Pinpoint the cell where the given text exists, returning its [x, y] midpoint coordinate. 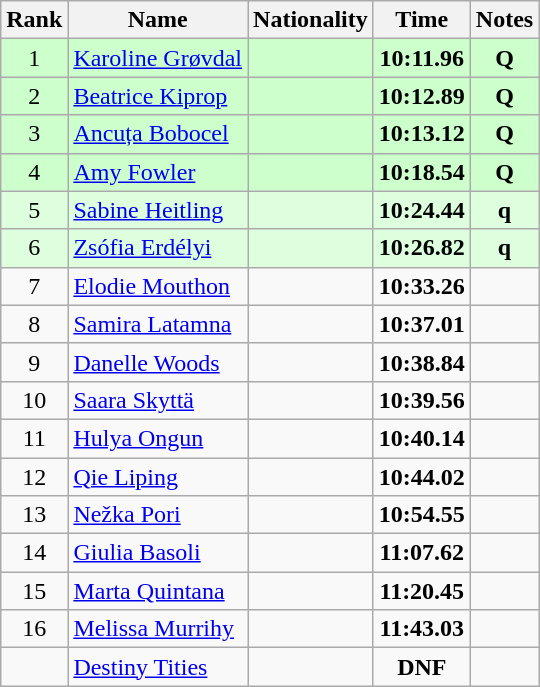
10:11.96 [422, 58]
2 [34, 96]
11 [34, 438]
3 [34, 134]
Giulia Basoli [158, 553]
11:07.62 [422, 553]
Nežka Pori [158, 515]
1 [34, 58]
Zsófia Erdélyi [158, 248]
Ancuța Bobocel [158, 134]
Qie Liping [158, 477]
Destiny Tities [158, 667]
Nationality [311, 20]
4 [34, 172]
Karoline Grøvdal [158, 58]
Samira Latamna [158, 324]
Amy Fowler [158, 172]
Melissa Murrihy [158, 629]
Saara Skyttä [158, 400]
10:40.14 [422, 438]
10:39.56 [422, 400]
6 [34, 248]
10:12.89 [422, 96]
10:33.26 [422, 286]
10:24.44 [422, 210]
Name [158, 20]
12 [34, 477]
Rank [34, 20]
DNF [422, 667]
10:44.02 [422, 477]
16 [34, 629]
10:37.01 [422, 324]
7 [34, 286]
10 [34, 400]
5 [34, 210]
Beatrice Kiprop [158, 96]
11:43.03 [422, 629]
10:38.84 [422, 362]
Marta Quintana [158, 591]
9 [34, 362]
Sabine Heitling [158, 210]
Hulya Ongun [158, 438]
14 [34, 553]
10:54.55 [422, 515]
Time [422, 20]
10:13.12 [422, 134]
15 [34, 591]
8 [34, 324]
Danelle Woods [158, 362]
10:26.82 [422, 248]
13 [34, 515]
11:20.45 [422, 591]
10:18.54 [422, 172]
Notes [504, 20]
Elodie Mouthon [158, 286]
